Extract the (X, Y) coordinate from the center of the cell holding the provided text.  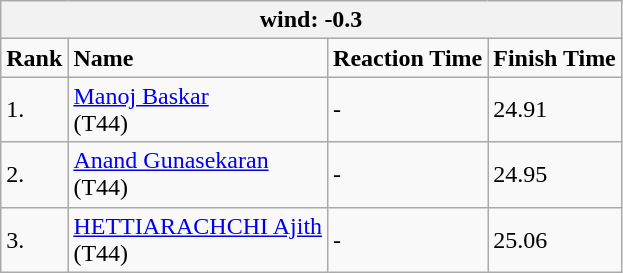
wind: -0.3 (312, 20)
3. (34, 240)
Finish Time (555, 58)
Rank (34, 58)
2. (34, 174)
1. (34, 110)
Manoj Baskar(T44) (198, 110)
Anand Gunasekaran(T44) (198, 174)
Name (198, 58)
Reaction Time (408, 58)
24.91 (555, 110)
24.95 (555, 174)
25.06 (555, 240)
HETTIARACHCHI Ajith(T44) (198, 240)
